Detect which cell encompasses the target text, then output its [X, Y] center coordinate. 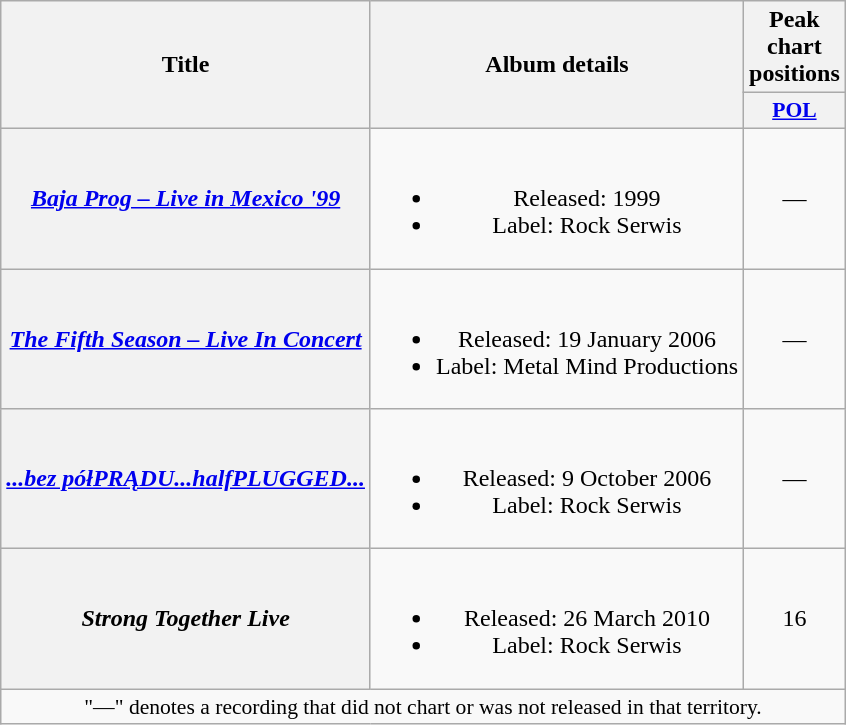
Title [186, 65]
Baja Prog – Live in Mexico '99 [186, 198]
Peak chart positions [795, 47]
Released: 26 March 2010Label: Rock Serwis [556, 619]
"—" denotes a recording that did not chart or was not released in that territory. [424, 707]
Album details [556, 65]
16 [795, 619]
Released: 19 January 2006Label: Metal Mind Productions [556, 338]
...bez półPRĄDU...halfPLUGGED... [186, 479]
POL [795, 111]
Released: 9 October 2006Label: Rock Serwis [556, 479]
Strong Together Live [186, 619]
The Fifth Season – Live In Concert [186, 338]
Released: 1999Label: Rock Serwis [556, 198]
